Extract the (x, y) coordinate from the center of the cell holding the provided text.  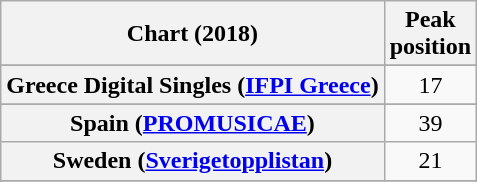
Peakposition (430, 34)
Greece Digital Singles (IFPI Greece) (192, 85)
Spain (PROMUSICAE) (192, 123)
21 (430, 161)
17 (430, 85)
39 (430, 123)
Chart (2018) (192, 34)
Sweden (Sverigetopplistan) (192, 161)
